Return [x, y] of the center of cell containing provided text 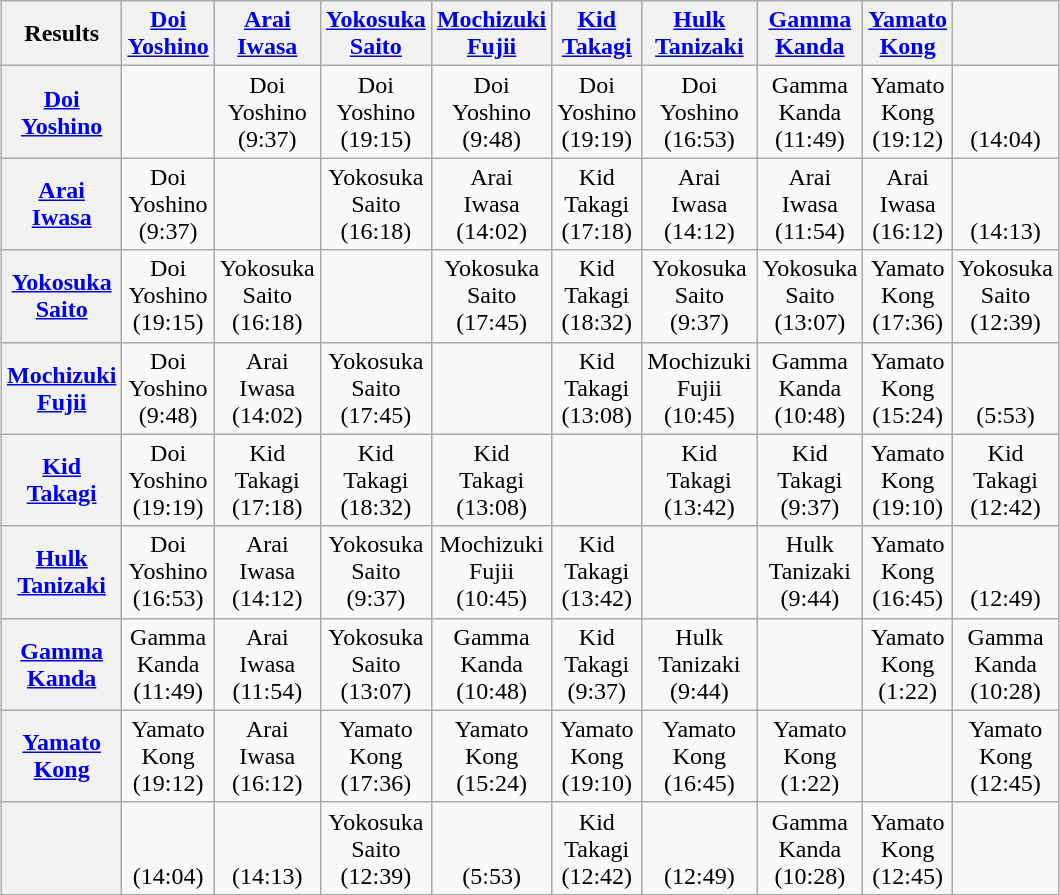
Results [61, 34]
